For the text-containing cell, return its midpoint in [x, y] coordinate format. 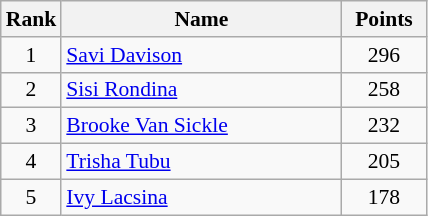
205 [384, 162]
Ivy Lacsina [201, 197]
296 [384, 55]
Trisha Tubu [201, 162]
Brooke Van Sickle [201, 126]
1 [32, 55]
258 [384, 90]
Sisi Rondina [201, 90]
3 [32, 126]
Savi Davison [201, 55]
232 [384, 126]
Name [201, 19]
Rank [32, 19]
5 [32, 197]
4 [32, 162]
Points [384, 19]
178 [384, 197]
2 [32, 90]
